Extract the [X, Y] coordinate from the center of the cell holding the provided text.  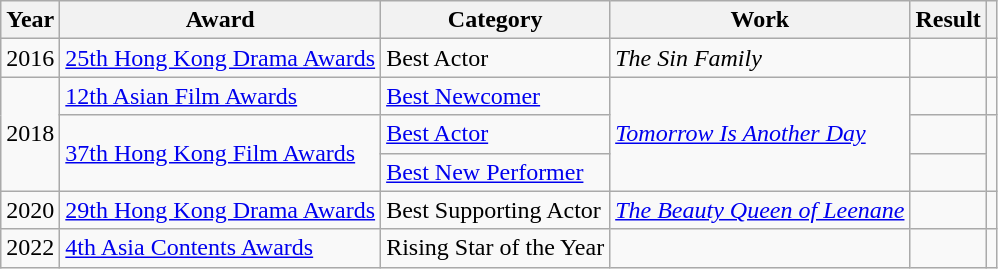
Tomorrow Is Another Day [760, 134]
Best New Performer [496, 172]
29th Hong Kong Drama Awards [220, 210]
2022 [30, 248]
Category [496, 20]
37th Hong Kong Film Awards [220, 153]
2018 [30, 134]
Rising Star of the Year [496, 248]
Year [30, 20]
Best Newcomer [496, 96]
12th Asian Film Awards [220, 96]
The Beauty Queen of Leenane [760, 210]
The Sin Family [760, 58]
25th Hong Kong Drama Awards [220, 58]
4th Asia Contents Awards [220, 248]
Work [760, 20]
Result [948, 20]
Award [220, 20]
2020 [30, 210]
Best Supporting Actor [496, 210]
2016 [30, 58]
